Locate the cell with the specified text and output its [x, y] center coordinate. 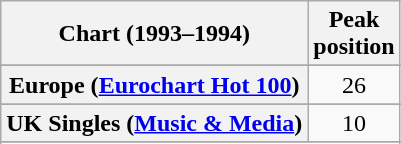
Chart (1993–1994) [154, 34]
10 [354, 123]
26 [354, 85]
UK Singles (Music & Media) [154, 123]
Peakposition [354, 34]
Europe (Eurochart Hot 100) [154, 85]
